Search for the cell housing the specified text and yield its [X, Y] center coordinate. 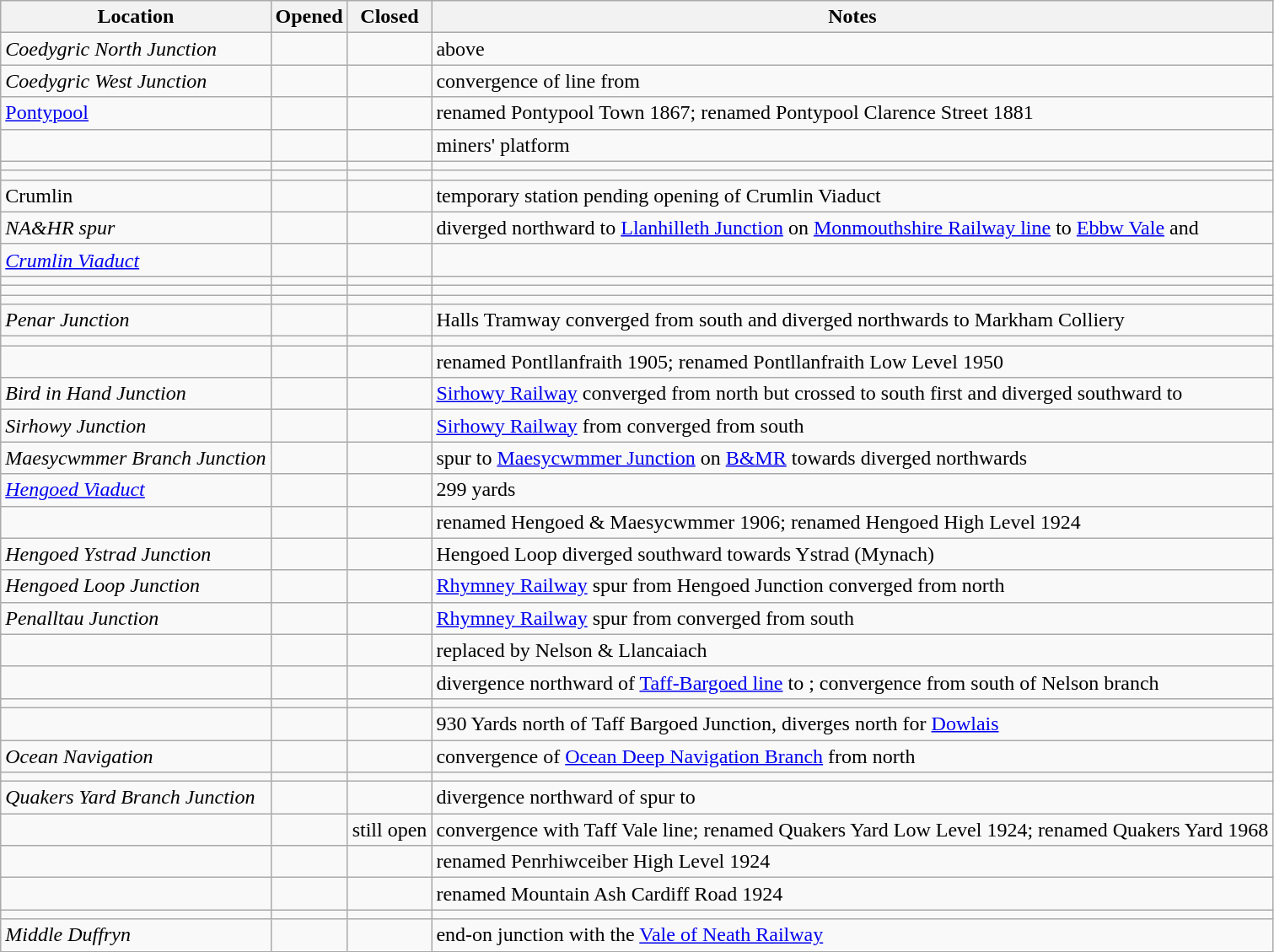
spur to Maesycwmmer Junction on B&MR towards diverged northwards [852, 458]
replaced by Nelson & Llancaiach [852, 650]
renamed Pontypool Town 1867; renamed Pontypool Clarence Street 1881 [852, 113]
Bird in Hand Junction [136, 394]
renamed Hengoed & Maesycwmmer 1906; renamed Hengoed High Level 1924 [852, 522]
Sirhowy Railway converged from north but crossed to south first and diverged southward to [852, 394]
Coedygric West Junction [136, 81]
Halls Tramway converged from south and diverged northwards to Markham Colliery [852, 320]
divergence northward of Taff-Bargoed line to ; convergence from south of Nelson branch [852, 682]
Coedygric North Junction [136, 49]
NA&HR spur [136, 228]
Middle Duffryn [136, 935]
Ocean Navigation [136, 756]
Opened [309, 17]
Crumlin Viaduct [136, 260]
still open [390, 830]
Location [136, 17]
Maesycwmmer Branch Junction [136, 458]
Pontypool [136, 113]
Rhymney Railway spur from Hengoed Junction converged from north [852, 586]
renamed Pontllanfraith 1905; renamed Pontllanfraith Low Level 1950 [852, 362]
Penar Junction [136, 320]
Hengoed Loop diverged southward towards Ystrad (Mynach) [852, 554]
299 yards [852, 490]
renamed Mountain Ash Cardiff Road 1924 [852, 894]
Closed [390, 17]
Quakers Yard Branch Junction [136, 798]
Hengoed Ystrad Junction [136, 554]
convergence of Ocean Deep Navigation Branch from north [852, 756]
Hengoed Loop Junction [136, 586]
convergence with Taff Vale line; renamed Quakers Yard Low Level 1924; renamed Quakers Yard 1968 [852, 830]
divergence northward of spur to [852, 798]
930 Yards north of Taff Bargoed Junction, diverges north for Dowlais [852, 723]
renamed Penrhiwceiber High Level 1924 [852, 862]
above [852, 49]
Notes [852, 17]
temporary station pending opening of Crumlin Viaduct [852, 196]
convergence of line from [852, 81]
Penalltau Junction [136, 618]
Hengoed Viaduct [136, 490]
end-on junction with the Vale of Neath Railway [852, 935]
miners' platform [852, 145]
Rhymney Railway spur from converged from south [852, 618]
diverged northward to Llanhilleth Junction on Monmouthshire Railway line to Ebbw Vale and [852, 228]
Sirhowy Railway from converged from south [852, 426]
Sirhowy Junction [136, 426]
Crumlin [136, 196]
